For the text-containing cell, return its midpoint in (x, y) coordinate format. 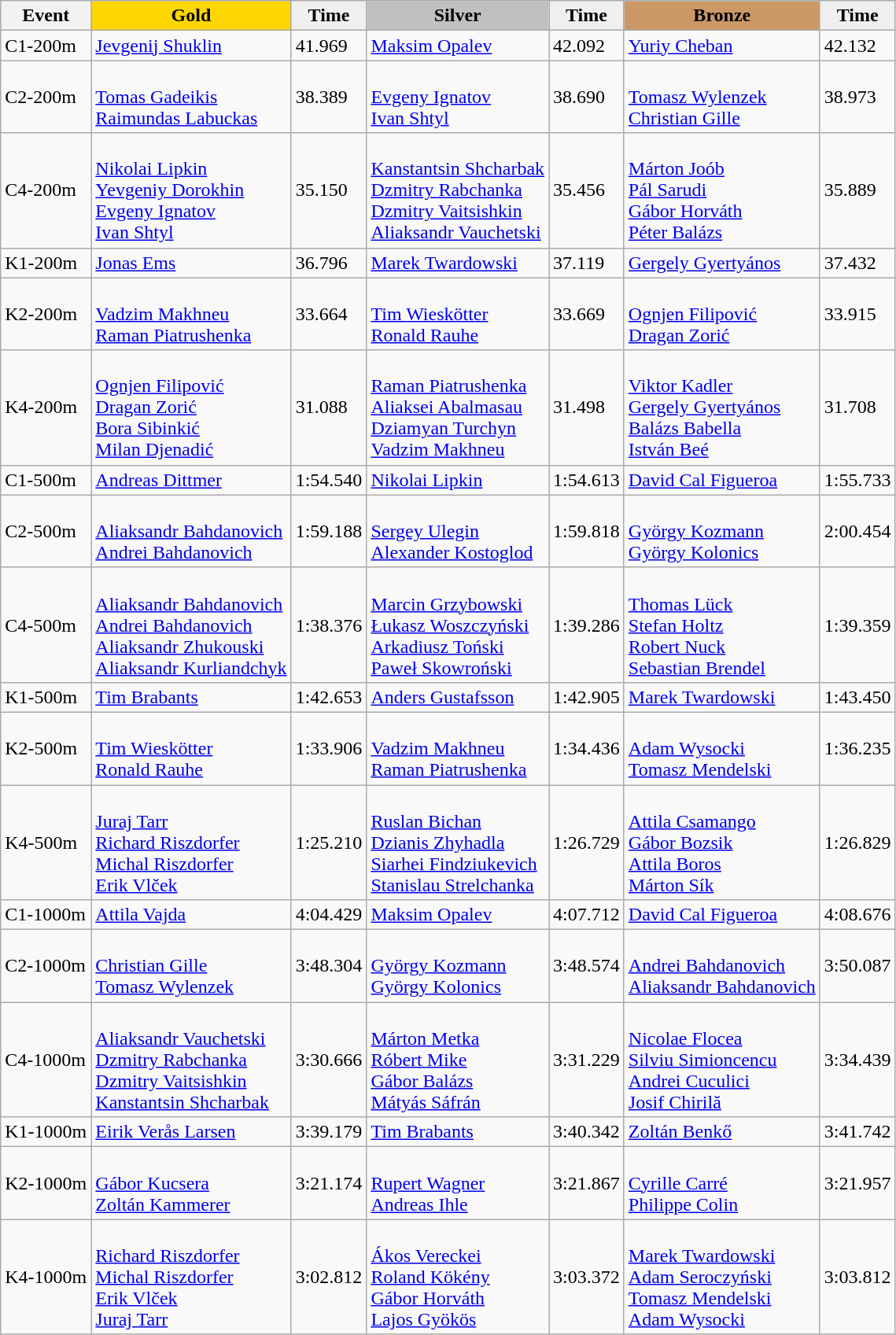
37.432 (857, 263)
1:54.613 (587, 480)
3:31.229 (587, 1060)
1:59.818 (587, 531)
C2-1000m (46, 966)
1:42.905 (587, 697)
Bronze (722, 16)
1:43.450 (857, 697)
3:40.342 (587, 1132)
Adam WysockiTomasz Mendelski (722, 748)
K2-200m (46, 314)
3:02.812 (329, 1277)
38.690 (587, 97)
3:50.087 (857, 966)
35.456 (587, 190)
Silver (458, 16)
1:54.540 (329, 480)
C4-500m (46, 625)
Raman PiatrushenkaAliaksei AbalmasauDziamyan TurchynVadzim Makhneu (458, 408)
1:39.286 (587, 625)
33.664 (329, 314)
4:08.676 (857, 915)
C2-200m (46, 97)
31.088 (329, 408)
Yuriy Cheban (722, 46)
3:41.742 (857, 1132)
Márton JoóbPál SarudiGábor HorváthPéter Balázs (722, 190)
3:39.179 (329, 1132)
1:59.188 (329, 531)
Tomasz WylenzekChristian Gille (722, 97)
3:48.574 (587, 966)
37.119 (587, 263)
35.150 (329, 190)
K2-500m (46, 748)
3:21.867 (587, 1183)
Nikolai Lipkin (458, 480)
41.969 (329, 46)
1:55.733 (857, 480)
38.389 (329, 97)
K1-200m (46, 263)
C4-200m (46, 190)
1:39.359 (857, 625)
K1-1000m (46, 1132)
1:36.235 (857, 748)
35.889 (857, 190)
K4-200m (46, 408)
Christian GilleTomasz Wylenzek (191, 966)
Marcin GrzybowskiŁukasz WoszczyńskiArkadiusz TońskiPaweł Skowroński (458, 625)
33.669 (587, 314)
Kanstantsin ShcharbakDzmitry RabchankaDzmitry VaitsishkinAliaksandr Vauchetski (458, 190)
Jonas Ems (191, 263)
Ognjen FilipovićDragan Zorić (722, 314)
3:03.812 (857, 1277)
Andreas Dittmer (191, 480)
C1-1000m (46, 915)
Marek TwardowskiAdam SeroczyńskiTomasz MendelskiAdam Wysocki (722, 1277)
K4-500m (46, 843)
Nicolae FloceaSilviu SimioncencuAndrei CuculiciJosif Chirilă (722, 1060)
1:33.906 (329, 748)
1:25.210 (329, 843)
Jevgenij Shuklin (191, 46)
K2-1000m (46, 1183)
Ognjen FilipovićDragan ZorićBora SibinkićMilan Djenadić (191, 408)
Anders Gustafsson (458, 697)
Rupert WagnerAndreas Ihle (458, 1183)
2:00.454 (857, 531)
Event (46, 16)
Ruslan BichanDzianis ZhyhadlaSiarhei FindziukevichStanislau Strelchanka (458, 843)
Tomas GadeikisRaimundas Labuckas (191, 97)
Attila Vajda (191, 915)
1:42.653 (329, 697)
1:26.729 (587, 843)
Gábor KucseraZoltán Kammerer (191, 1183)
3:48.304 (329, 966)
C4-1000m (46, 1060)
Aliaksandr VauchetskiDzmitry RabchankaDzmitry VaitsishkinKanstantsin Shcharbak (191, 1060)
38.973 (857, 97)
Nikolai LipkinYevgeniy DorokhinEvgeny IgnatovIvan Shtyl (191, 190)
Gergely Gyertyános (722, 263)
36.796 (329, 263)
Márton MetkaRóbert MikeGábor BalázsMátyás Sáfrán (458, 1060)
3:30.666 (329, 1060)
Juraj TarrRichard RiszdorferMichal RiszdorferErik Vlček (191, 843)
K4-1000m (46, 1277)
Evgeny IgnatovIvan Shtyl (458, 97)
K1-500m (46, 697)
31.708 (857, 408)
Cyrille CarréPhilippe Colin (722, 1183)
Eirik Verås Larsen (191, 1132)
Aliaksandr BahdanovichAndrei BahdanovichAliaksandr ZhukouskiAliaksandr Kurliandchyk (191, 625)
Thomas LückStefan HoltzRobert NuckSebastian Brendel (722, 625)
42.092 (587, 46)
C1-500m (46, 480)
3:03.372 (587, 1277)
3:21.957 (857, 1183)
C2-500m (46, 531)
Sergey UleginAlexander Kostoglod (458, 531)
Andrei BahdanovichAliaksandr Bahdanovich (722, 966)
1:26.829 (857, 843)
3:34.439 (857, 1060)
Zoltán Benkő (722, 1132)
C1-200m (46, 46)
Viktor KadlerGergely GyertyánosBalázs BabellaIstván Beé (722, 408)
Gold (191, 16)
4:07.712 (587, 915)
3:21.174 (329, 1183)
33.915 (857, 314)
42.132 (857, 46)
Aliaksandr BahdanovichAndrei Bahdanovich (191, 531)
4:04.429 (329, 915)
Attila CsamangoGábor BozsikAttila BorosMárton Sík (722, 843)
31.498 (587, 408)
Ákos VereckeiRoland KökényGábor HorváthLajos Gyökös (458, 1277)
Richard RiszdorferMichal RiszdorferErik VlčekJuraj Tarr (191, 1277)
1:34.436 (587, 748)
1:38.376 (329, 625)
